Scan for the cell matching the given text and deliver its (x, y) coordinate at center. 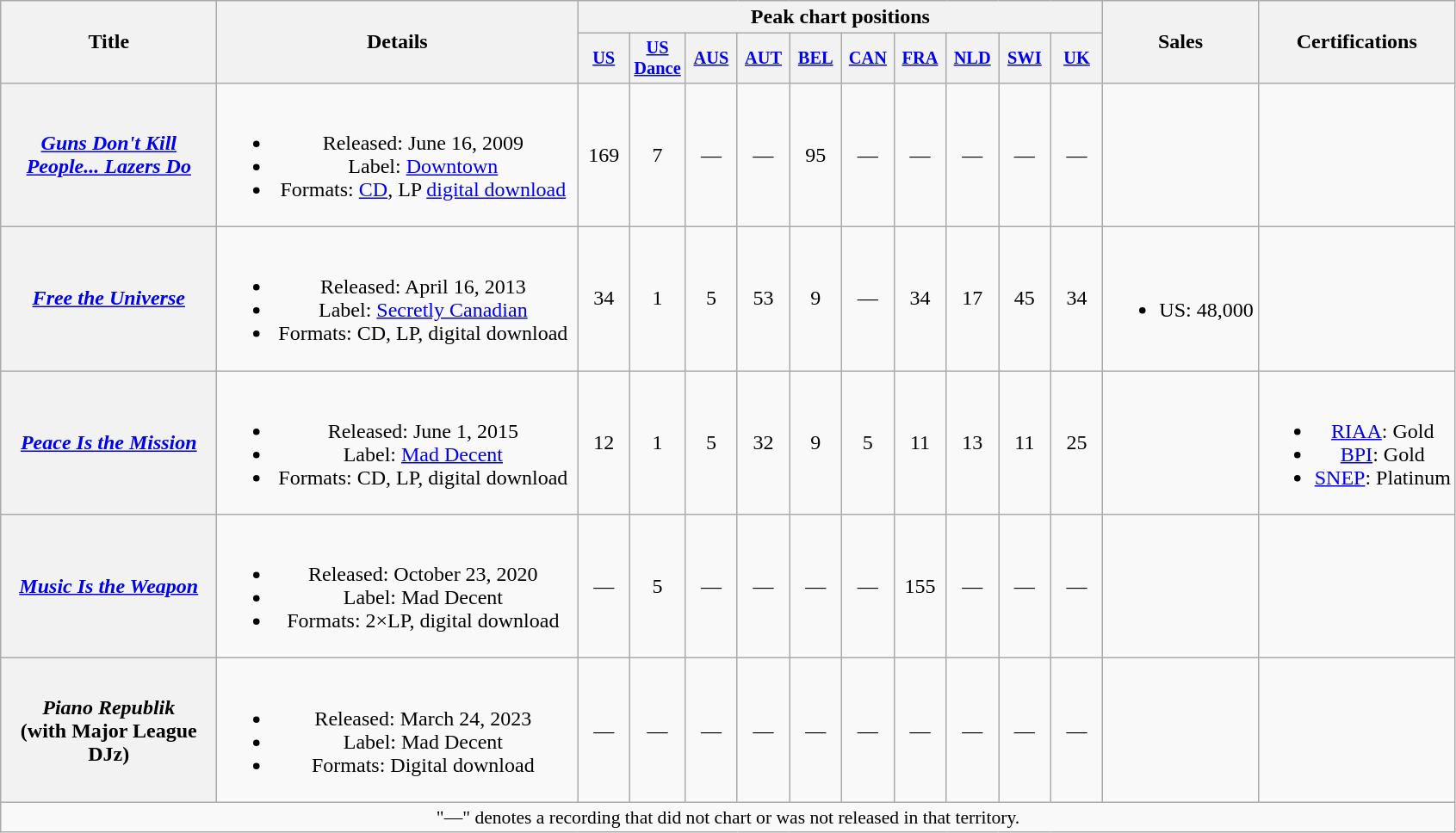
Released: June 16, 2009Label: DowntownFormats: CD, LP digital download (398, 155)
AUS (711, 59)
17 (973, 299)
AUT (763, 59)
NLD (973, 59)
Music Is the Weapon (108, 587)
Details (398, 42)
"—" denotes a recording that did not chart or was not released in that territory. (728, 818)
Piano Republik(with Major League DJz) (108, 730)
US: 48,000 (1180, 299)
45 (1025, 299)
BEL (816, 59)
7 (658, 155)
US (604, 59)
13 (973, 442)
155 (920, 587)
FRA (920, 59)
32 (763, 442)
UK (1076, 59)
Peace Is the Mission (108, 442)
RIAA: GoldBPI: GoldSNEP: Platinum (1357, 442)
USDance (658, 59)
Released: October 23, 2020Label: Mad DecentFormats: 2×LP, digital download (398, 587)
Released: March 24, 2023Label: Mad DecentFormats: Digital download (398, 730)
CAN (868, 59)
Peak chart positions (840, 17)
Released: June 1, 2015Label: Mad DecentFormats: CD, LP, digital download (398, 442)
169 (604, 155)
12 (604, 442)
Guns Don't Kill People... Lazers Do (108, 155)
Free the Universe (108, 299)
25 (1076, 442)
Released: April 16, 2013Label: Secretly CanadianFormats: CD, LP, digital download (398, 299)
53 (763, 299)
95 (816, 155)
Certifications (1357, 42)
Sales (1180, 42)
SWI (1025, 59)
Title (108, 42)
